Scan for the cell matching the given text and deliver its [X, Y] coordinate at center. 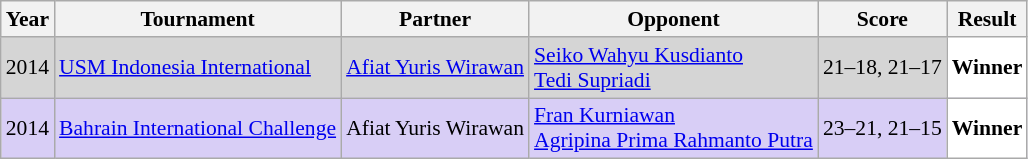
Opponent [674, 19]
USM Indonesia International [198, 68]
Tournament [198, 19]
23–21, 21–15 [882, 128]
Bahrain International Challenge [198, 128]
21–18, 21–17 [882, 68]
Score [882, 19]
Partner [435, 19]
Seiko Wahyu Kusdianto Tedi Supriadi [674, 68]
Fran Kurniawan Agripina Prima Rahmanto Putra [674, 128]
Year [28, 19]
Result [988, 19]
